Identify which cell holds the provided text, then report its [X, Y] central coordinate. 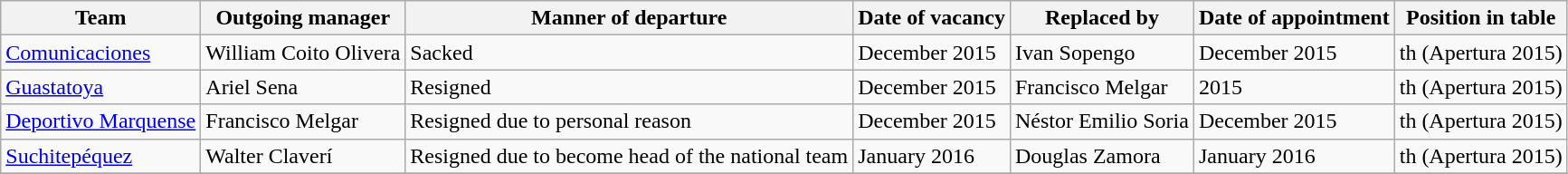
Outgoing manager [303, 18]
2015 [1294, 87]
Team [101, 18]
Sacked [630, 53]
Resigned due to become head of the national team [630, 156]
Suchitepéquez [101, 156]
Ariel Sena [303, 87]
Resigned due to personal reason [630, 121]
Walter Claverí [303, 156]
William Coito Olivera [303, 53]
Resigned [630, 87]
Deportivo Marquense [101, 121]
Manner of departure [630, 18]
Douglas Zamora [1102, 156]
Néstor Emilio Soria [1102, 121]
Ivan Sopengo [1102, 53]
Comunicaciones [101, 53]
Position in table [1480, 18]
Replaced by [1102, 18]
Guastatoya [101, 87]
Date of vacancy [932, 18]
Date of appointment [1294, 18]
